Determine the (X, Y) coordinate at the center of the cell enclosing the given text.  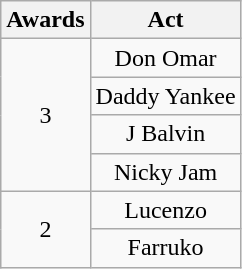
2 (46, 229)
Awards (46, 20)
3 (46, 115)
Farruko (166, 248)
Act (166, 20)
Nicky Jam (166, 172)
Don Omar (166, 58)
J Balvin (166, 134)
Lucenzo (166, 210)
Daddy Yankee (166, 96)
